Identify which cell holds the provided text, then report its (X, Y) central coordinate. 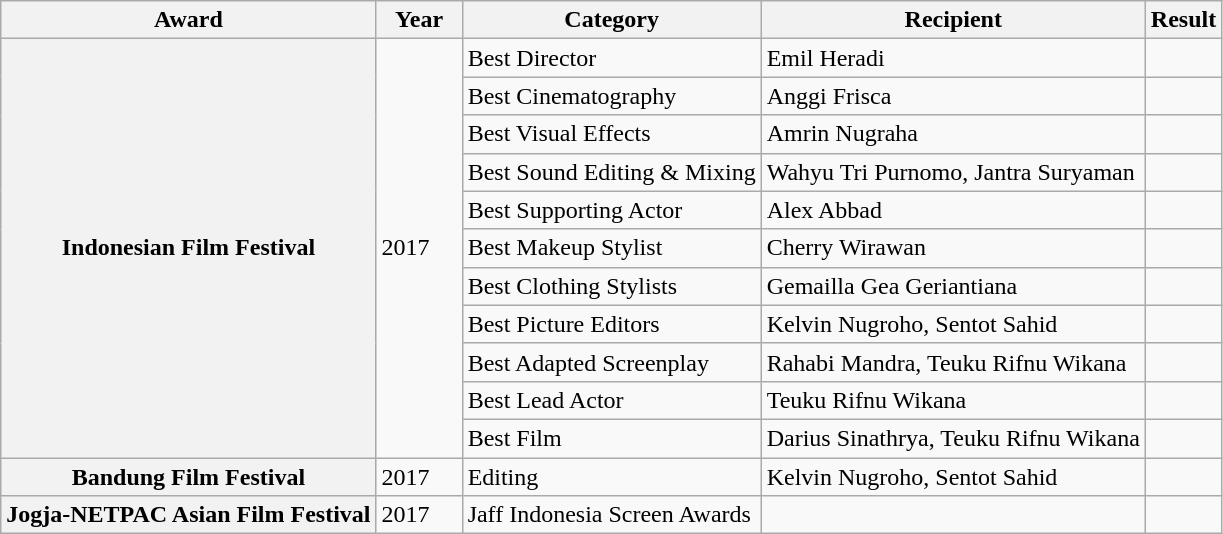
Editing (612, 477)
Award (188, 20)
Amrin Nugraha (953, 134)
Rahabi Mandra, Teuku Rifnu Wikana (953, 362)
Year (419, 20)
Jaff Indonesia Screen Awards (612, 515)
Best Picture Editors (612, 324)
Darius Sinathrya, Teuku Rifnu Wikana (953, 438)
Alex Abbad (953, 210)
Best Clothing Stylists (612, 286)
Emil Heradi (953, 58)
Wahyu Tri Purnomo, Jantra Suryaman (953, 172)
Best Supporting Actor (612, 210)
Category (612, 20)
Best Sound Editing & Mixing (612, 172)
Best Adapted Screenplay (612, 362)
Recipient (953, 20)
Best Makeup Stylist (612, 248)
Cherry Wirawan (953, 248)
Jogja-NETPAC Asian Film Festival (188, 515)
Best Film (612, 438)
Gemailla Gea Geriantiana (953, 286)
Result (1183, 20)
Bandung Film Festival (188, 477)
Best Cinematography (612, 96)
Best Director (612, 58)
Teuku Rifnu Wikana (953, 400)
Best Lead Actor (612, 400)
Best Visual Effects (612, 134)
Anggi Frisca (953, 96)
Indonesian Film Festival (188, 248)
